Detect which cell encompasses the target text, then output its (X, Y) center coordinate. 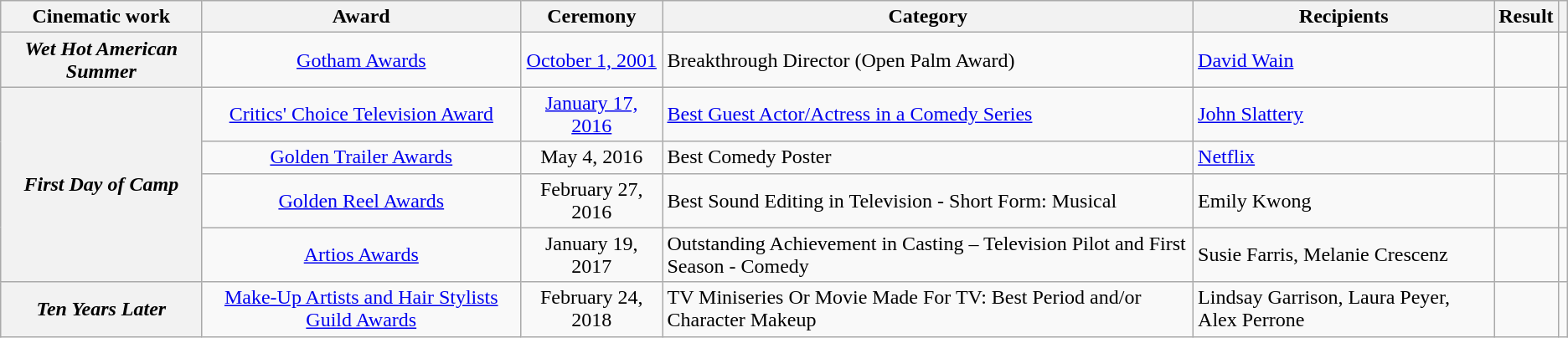
Emily Kwong (1344, 201)
Ten Years Later (101, 310)
Recipients (1344, 17)
Cinematic work (101, 17)
February 24, 2018 (591, 310)
Best Sound Editing in Television - Short Form: Musical (928, 201)
Award (362, 17)
Critics' Choice Television Award (362, 114)
Golden Trailer Awards (362, 157)
Golden Reel Awards (362, 201)
Breakthrough Director (Open Palm Award) (928, 60)
Artios Awards (362, 254)
Best Comedy Poster (928, 157)
May 4, 2016 (591, 157)
Ceremony (591, 17)
Lindsay Garrison, Laura Peyer, Alex Perrone (1344, 310)
TV Miniseries Or Movie Made For TV: Best Period and/or Character Makeup (928, 310)
Wet Hot American Summer (101, 60)
January 17, 2016 (591, 114)
Susie Farris, Melanie Crescenz (1344, 254)
Result (1526, 17)
Best Guest Actor/Actress in a Comedy Series (928, 114)
Gotham Awards (362, 60)
John Slattery (1344, 114)
February 27, 2016 (591, 201)
October 1, 2001 (591, 60)
January 19, 2017 (591, 254)
David Wain (1344, 60)
Outstanding Achievement in Casting – Television Pilot and First Season - Comedy (928, 254)
Netflix (1344, 157)
Category (928, 17)
First Day of Camp (101, 184)
Make-Up Artists and Hair Stylists Guild Awards (362, 310)
